Return [x, y] of the center of cell containing provided text 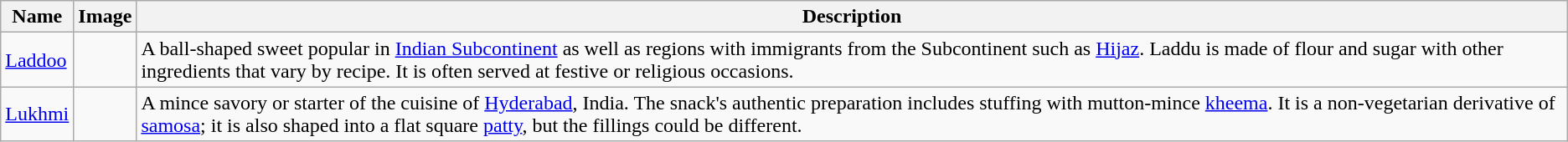
Description [852, 17]
Name [37, 17]
Image [106, 17]
Lukhmi [37, 114]
Laddoo [37, 60]
